Locate the cell with the specified text and output its (x, y) center coordinate. 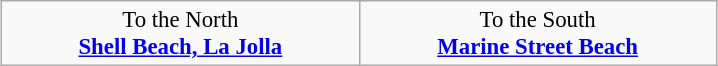
To the NorthShell Beach, La Jolla (180, 34)
To the SouthMarine Street Beach (538, 34)
